Return the [X, Y] coordinate for the center point of the cell that contains the specified text.  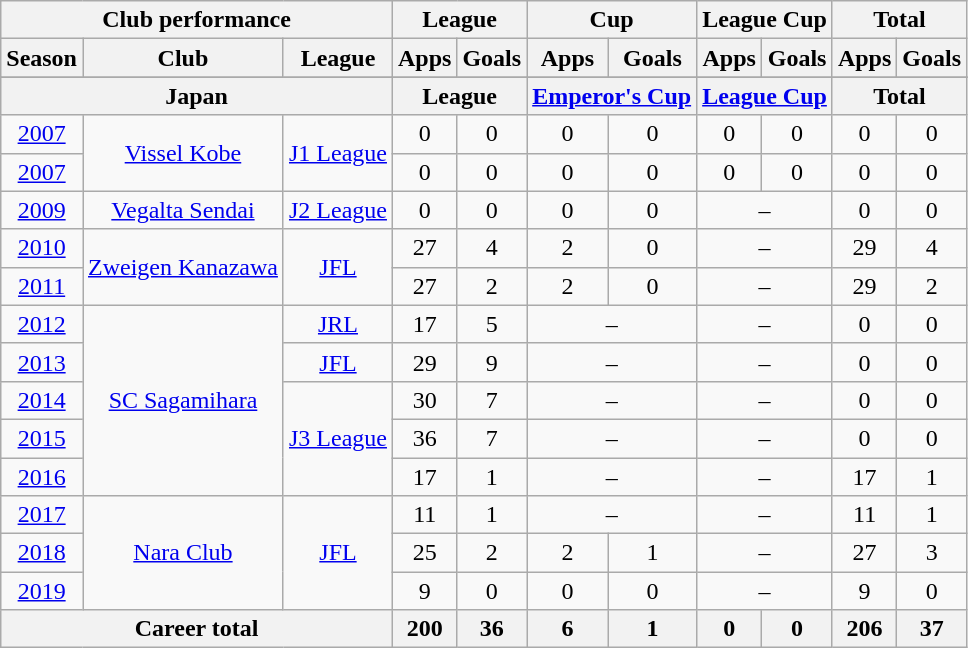
Japan [197, 96]
Cup [612, 20]
2018 [42, 553]
Career total [197, 629]
2015 [42, 438]
2014 [42, 400]
J2 League [338, 210]
Zweigen Kanazawa [182, 267]
2010 [42, 248]
5 [492, 324]
3 [932, 553]
2009 [42, 210]
JRL [338, 324]
SC Sagamihara [182, 400]
Club performance [197, 20]
Club [182, 58]
2013 [42, 362]
Vissel Kobe [182, 153]
J3 League [338, 438]
206 [864, 629]
6 [568, 629]
25 [424, 553]
200 [424, 629]
30 [424, 400]
Season [42, 58]
Vegalta Sendai [182, 210]
2017 [42, 515]
37 [932, 629]
2011 [42, 286]
2016 [42, 477]
Emperor's Cup [612, 96]
2012 [42, 324]
Nara Club [182, 553]
2019 [42, 591]
J1 League [338, 153]
